Extract the [x, y] coordinate from the center of the cell holding the provided text.  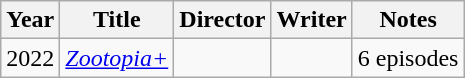
Writer [312, 20]
Title [117, 20]
Notes [408, 20]
Year [30, 20]
2022 [30, 58]
6 episodes [408, 58]
Director [222, 20]
Zootopia+ [117, 58]
